Capture the cell that displays the provided text and extract its [X, Y] central coordinate. 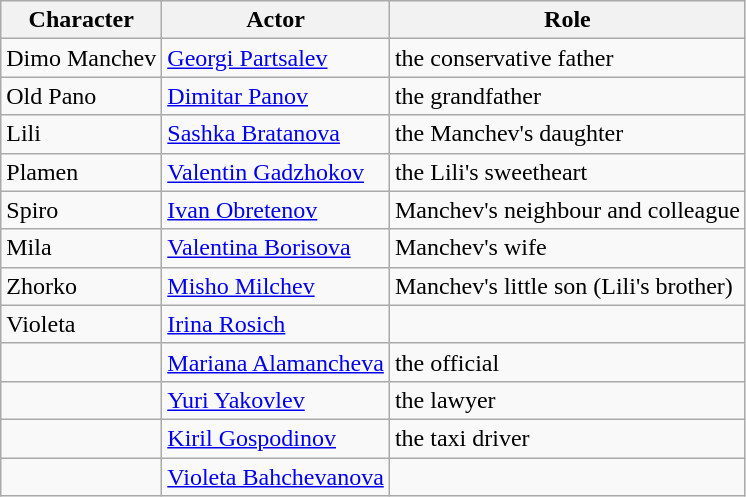
Irina Rosich [276, 324]
Misho Milchev [276, 286]
Sashka Bratanova [276, 134]
Role [567, 20]
Yuri Yakovlev [276, 400]
the taxi driver [567, 438]
the Manchev's daughter [567, 134]
Lili [82, 134]
Kiril Gospodinov [276, 438]
Character [82, 20]
Spiro [82, 210]
Manchev's wife [567, 248]
the Lili's sweetheart [567, 172]
Dimo Manchev [82, 58]
Plamen [82, 172]
Dimitar Panov [276, 96]
Ivan Obretenov [276, 210]
Actor [276, 20]
Mariana Alamancheva [276, 362]
the grandfather [567, 96]
Violeta Bahchevanova [276, 477]
the conservative father [567, 58]
Valentina Borisova [276, 248]
Zhorko [82, 286]
Violeta [82, 324]
Georgi Partsalev [276, 58]
the lawyer [567, 400]
Manchev's neighbour and colleague [567, 210]
Manchev's little son (Lili's brother) [567, 286]
Valentin Gadzhokov [276, 172]
Mila [82, 248]
the official [567, 362]
Old Pano [82, 96]
